Search for the cell housing the specified text and yield its [x, y] center coordinate. 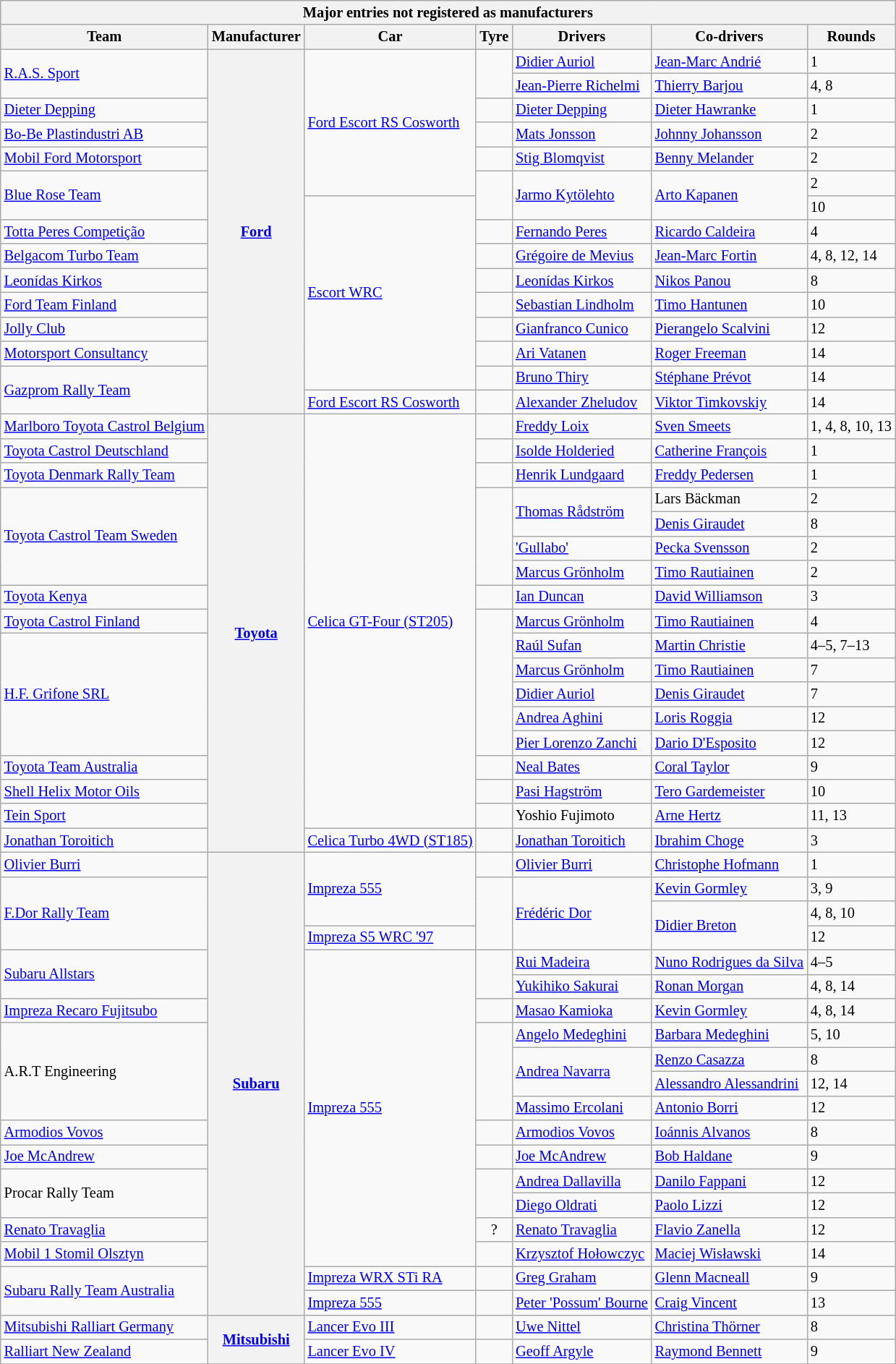
Yoshio Fujimoto [581, 816]
Bob Haldane [729, 1156]
Sebastian Lindholm [581, 304]
Viktor Timkovskiy [729, 402]
Ibrahim Choge [729, 840]
Ford Team Finland [104, 304]
Rui Madeira [581, 962]
Tein Sport [104, 816]
Escort WRC [391, 292]
Peter 'Possum' Bourne [581, 1303]
Toyota Castrol Finland [104, 621]
Paolo Lizzi [729, 1206]
Ioánnis Alvanos [729, 1133]
Bruno Thiry [581, 378]
Thomas Rådström [581, 511]
Alexander Zheludov [581, 402]
Impreza Recaro Fujitsubo [104, 1010]
Diego Oldrati [581, 1206]
Totta Peres Competição [104, 231]
13 [851, 1303]
Henrik Lundgaard [581, 475]
Celica Turbo 4WD (ST185) [391, 840]
Procar Rally Team [104, 1193]
Ralliart New Zealand [104, 1351]
Major entries not registered as manufacturers [448, 12]
Subaru Allstars [104, 973]
Rounds [851, 37]
F.Dor Rally Team [104, 913]
Car [391, 37]
Nuno Rodrigues da Silva [729, 962]
Mitsubishi Ralliart Germany [104, 1327]
Toyota Castrol Deutschland [104, 451]
Belgacom Turbo Team [104, 256]
Roger Freeman [729, 354]
Mats Jonsson [581, 135]
Raúl Sufan [581, 645]
Pier Lorenzo Zanchi [581, 743]
Bo-Be Plastindustri AB [104, 135]
Gianfranco Cunico [581, 329]
Angelo Medeghini [581, 1035]
Christophe Hofmann [729, 864]
Impreza WRX STi RA [391, 1278]
Dieter Hawranke [729, 110]
Mobil Ford Motorsport [104, 158]
Craig Vincent [729, 1303]
Toyota [256, 633]
Glenn Macneall [729, 1278]
Impreza S5 WRC '97 [391, 937]
Raymond Bennett [729, 1351]
Massimo Ercolani [581, 1108]
Pierangelo Scalvini [729, 329]
Lancer Evo III [391, 1327]
Mitsubishi [256, 1339]
12, 14 [851, 1083]
Barbara Medeghini [729, 1035]
Mobil 1 Stomil Olsztyn [104, 1254]
Dario D'Esposito [729, 743]
Marlboro Toyota Castrol Belgium [104, 426]
'Gullabo' [581, 548]
Freddy Loix [581, 426]
4, 8, 12, 14 [851, 256]
Danilo Fappani [729, 1181]
Toyota Denmark Rally Team [104, 475]
Loris Roggia [729, 718]
Ricardo Caldeira [729, 231]
Subaru Rally Team Australia [104, 1290]
Nikos Panou [729, 281]
Stéphane Prévot [729, 378]
Toyota Team Australia [104, 767]
Arto Kapanen [729, 195]
Jarmo Kytölehto [581, 195]
11, 13 [851, 816]
Jolly Club [104, 329]
Sven Smeets [729, 426]
Grégoire de Mevius [581, 256]
Martin Christie [729, 645]
5, 10 [851, 1035]
Ian Duncan [581, 597]
Isolde Holderied [581, 451]
Arne Hertz [729, 816]
Catherine François [729, 451]
1, 4, 8, 10, 13 [851, 426]
Team [104, 37]
Tyre [494, 37]
Pasi Hagström [581, 791]
Jean-Marc Andrié [729, 61]
Flavio Zanella [729, 1229]
Andrea Aghini [581, 718]
4–5, 7–13 [851, 645]
Lars Bäckman [729, 499]
Timo Hantunen [729, 304]
Masao Kamioka [581, 1010]
Coral Taylor [729, 767]
Geoff Argyle [581, 1351]
David Williamson [729, 597]
Freddy Pedersen [729, 475]
Johnny Johansson [729, 135]
3, 9 [851, 889]
Shell Helix Motor Oils [104, 791]
Thierry Barjou [729, 85]
Yukihiko Sakurai [581, 986]
Neal Bates [581, 767]
4, 8, 10 [851, 913]
Ford [256, 231]
Stig Blomqvist [581, 158]
Antonio Borri [729, 1108]
Ari Vatanen [581, 354]
Manufacturer [256, 37]
Jean-Pierre Richelmi [581, 85]
Subaru [256, 1083]
Greg Graham [581, 1278]
Renzo Casazza [729, 1060]
4, 8 [851, 85]
Uwe Nittel [581, 1327]
Blue Rose Team [104, 195]
Andrea Dallavilla [581, 1181]
Co-drivers [729, 37]
Drivers [581, 37]
Benny Melander [729, 158]
Tero Gardemeister [729, 791]
Alessandro Alessandrini [729, 1083]
Ronan Morgan [729, 986]
Toyota Kenya [104, 597]
Krzysztof Hołowczyc [581, 1254]
H.F. Grifone SRL [104, 694]
4–5 [851, 962]
Lancer Evo IV [391, 1351]
Pecka Svensson [729, 548]
Fernando Peres [581, 231]
Frédéric Dor [581, 913]
Celica GT-Four (ST205) [391, 621]
R.A.S. Sport [104, 74]
Didier Breton [729, 926]
Toyota Castrol Team Sweden [104, 535]
Gazprom Rally Team [104, 389]
Motorsport Consultancy [104, 354]
Andrea Navarra [581, 1072]
Maciej Wisławski [729, 1254]
A.R.T Engineering [104, 1072]
Christina Thörner [729, 1327]
Jean-Marc Fortin [729, 256]
? [494, 1229]
